Pinpoint the cell where the given text exists, returning its (X, Y) midpoint coordinate. 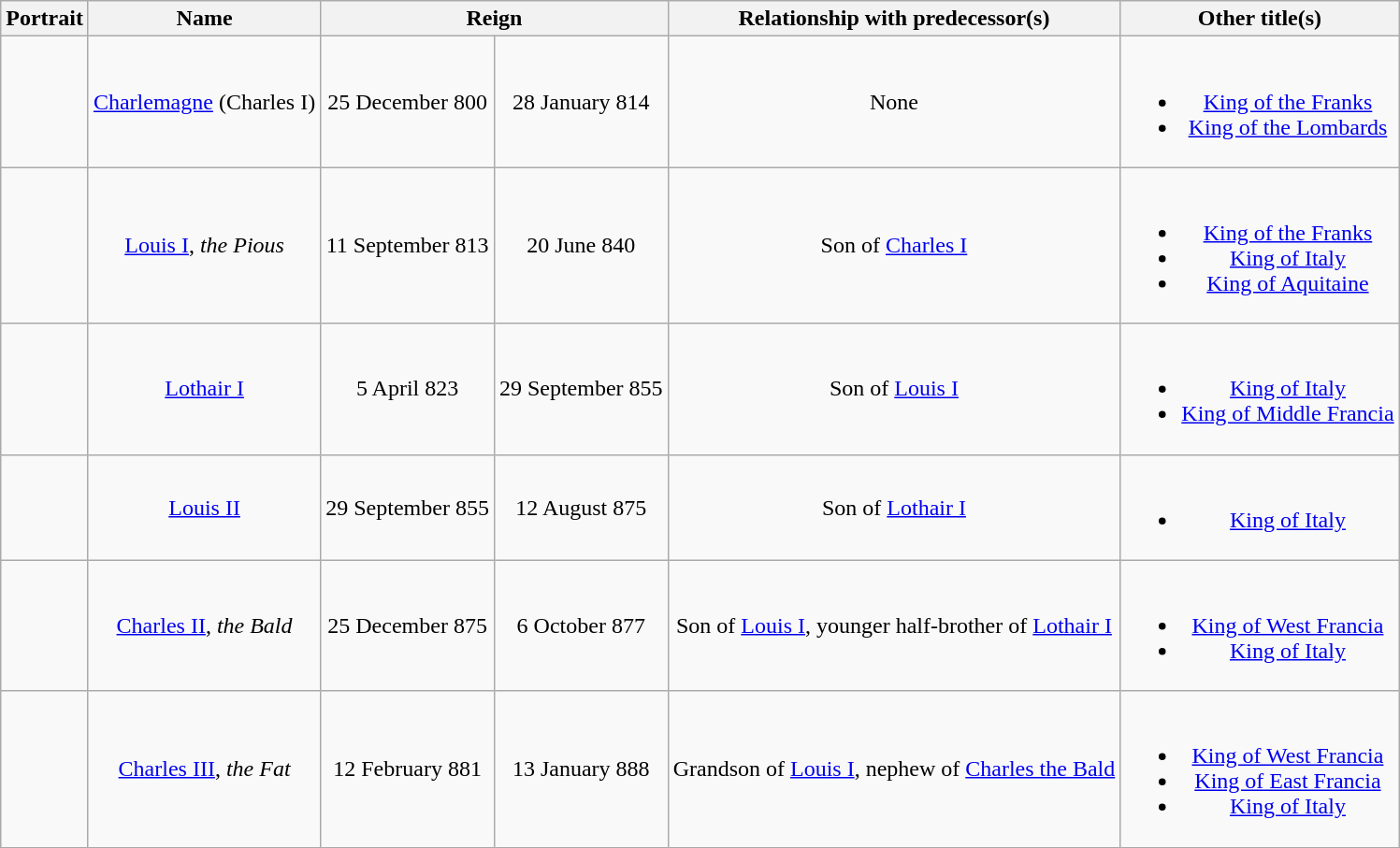
Son of Lothair I (894, 507)
13 January 888 (581, 769)
Lothair I (204, 389)
Louis II (204, 507)
Charles III, the Fat (204, 769)
25 December 800 (408, 102)
Louis I, the Pious (204, 245)
Portrait (45, 19)
Son of Louis I (894, 389)
King of the FranksKing of ItalyKing of Aquitaine (1260, 245)
Charlemagne (Charles I) (204, 102)
Son of Charles I (894, 245)
None (894, 102)
12 February 881 (408, 769)
28 January 814 (581, 102)
King of Italy (1260, 507)
6 October 877 (581, 625)
Grandson of Louis I, nephew of Charles the Bald (894, 769)
Relationship with predecessor(s) (894, 19)
20 June 840 (581, 245)
12 August 875 (581, 507)
5 April 823 (408, 389)
Other title(s) (1260, 19)
King of West FranciaKing of East FranciaKing of Italy (1260, 769)
King of West FranciaKing of Italy (1260, 625)
Charles II, the Bald (204, 625)
King of ItalyKing of Middle Francia (1260, 389)
King of the FranksKing of the Lombards (1260, 102)
Son of Louis I, younger half-brother of Lothair I (894, 625)
Name (204, 19)
11 September 813 (408, 245)
25 December 875 (408, 625)
Reign (494, 19)
